Extract the (X, Y) coordinate from the center of the cell holding the provided text.  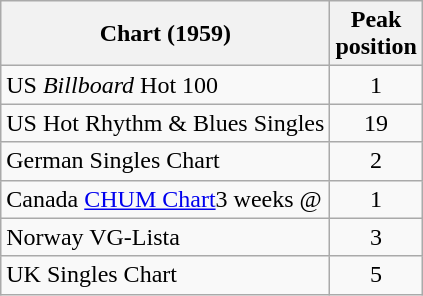
3 (376, 237)
Chart (1959) (166, 34)
2 (376, 161)
US Billboard Hot 100 (166, 85)
US Hot Rhythm & Blues Singles (166, 123)
Canada CHUM Chart3 weeks @ (166, 199)
5 (376, 275)
German Singles Chart (166, 161)
19 (376, 123)
Norway VG-Lista (166, 237)
UK Singles Chart (166, 275)
Peakposition (376, 34)
